Identify which cell holds the provided text, then report its (x, y) central coordinate. 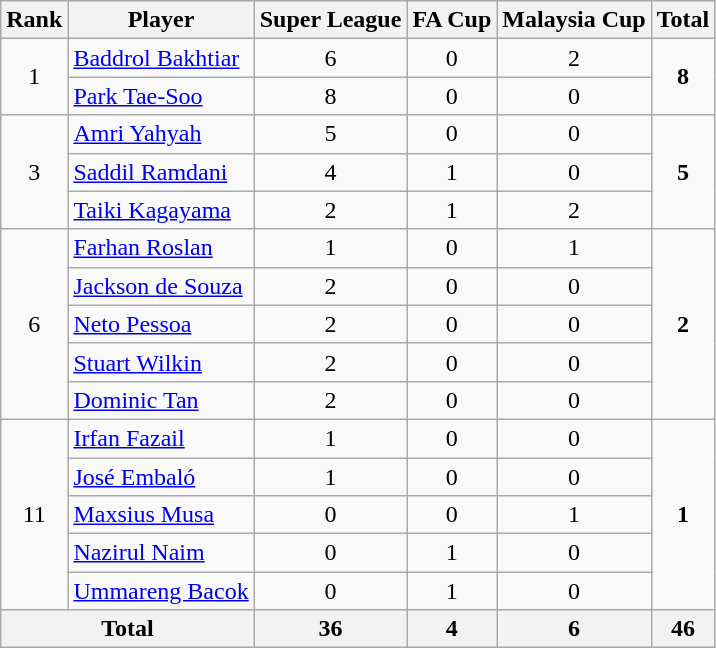
Taiki Kagayama (161, 210)
Ummareng Bacok (161, 591)
Jackson de Souza (161, 286)
46 (683, 629)
Rank (34, 20)
Malaysia Cup (574, 20)
36 (330, 629)
Dominic Tan (161, 400)
3 (34, 172)
Farhan Roslan (161, 248)
José Embaló (161, 477)
Amri Yahyah (161, 134)
Super League (330, 20)
FA Cup (452, 20)
Saddil Ramdani (161, 172)
Stuart Wilkin (161, 362)
11 (34, 514)
Baddrol Bakhtiar (161, 58)
Player (161, 20)
Nazirul Naim (161, 553)
Irfan Fazail (161, 438)
Maxsius Musa (161, 515)
Park Tae-Soo (161, 96)
Neto Pessoa (161, 324)
